Determine the [x, y] coordinate at the center of the cell enclosing the given text.  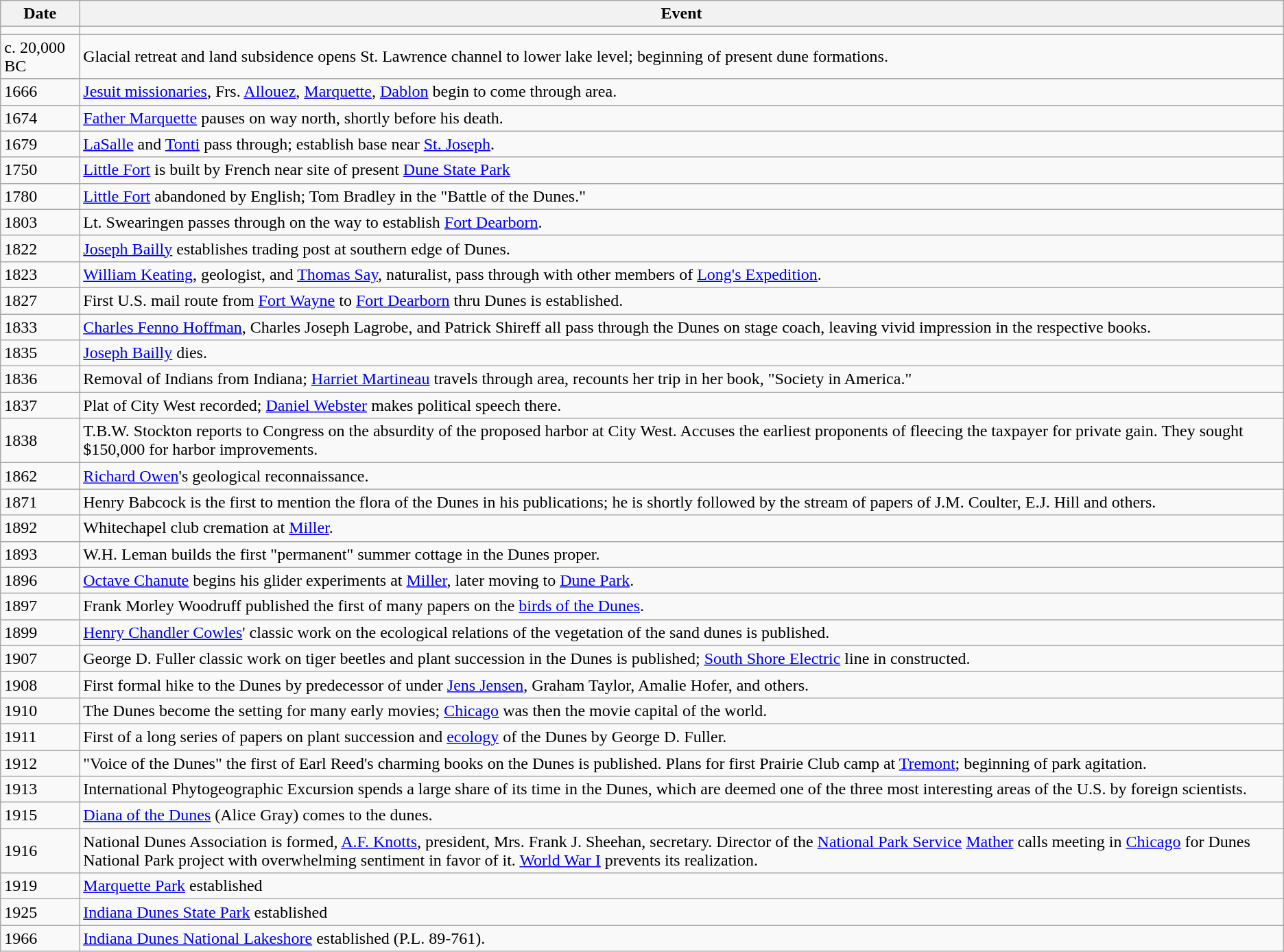
1862 [40, 476]
1912 [40, 763]
Octave Chanute begins his glider experiments at Miller, later moving to Dune Park. [682, 580]
1679 [40, 144]
Richard Owen's geological reconnaissance. [682, 476]
1837 [40, 405]
Joseph Bailly dies. [682, 353]
1750 [40, 170]
Little Fort is built by French near site of present Dune State Park [682, 170]
First U.S. mail route from Fort Wayne to Fort Dearborn thru Dunes is established. [682, 300]
1780 [40, 196]
Plat of City West recorded; Daniel Webster makes political speech there. [682, 405]
Whitechapel club cremation at Miller. [682, 528]
Little Fort abandoned by English; Tom Bradley in the "Battle of the Dunes." [682, 196]
1833 [40, 327]
William Keating, geologist, and Thomas Say, naturalist, pass through with other members of Long's Expedition. [682, 274]
1899 [40, 632]
Henry Chandler Cowles' classic work on the ecological relations of the vegetation of the sand dunes is published. [682, 632]
Jesuit missionaries, Frs. Allouez, Marquette, Dablon begin to come through area. [682, 92]
1913 [40, 789]
1836 [40, 379]
1896 [40, 580]
1893 [40, 554]
1835 [40, 353]
LaSalle and Tonti pass through; establish base near St. Joseph. [682, 144]
1871 [40, 502]
First formal hike to the Dunes by predecessor of under Jens Jensen, Graham Taylor, Amalie Hofer, and others. [682, 685]
Frank Morley Woodruff published the first of many papers on the birds of the Dunes. [682, 606]
Father Marquette pauses on way north, shortly before his death. [682, 118]
Event [682, 14]
1822 [40, 248]
1827 [40, 300]
1897 [40, 606]
Removal of Indians from Indiana; Harriet Martineau travels through area, recounts her trip in her book, "Society in America." [682, 379]
1966 [40, 938]
Indiana Dunes National Lakeshore established (P.L. 89-761). [682, 938]
Glacial retreat and land subsidence opens St. Lawrence channel to lower lake level; beginning of present dune formations. [682, 56]
Marquette Park established [682, 886]
1919 [40, 886]
1666 [40, 92]
W.H. Leman builds the first "permanent" summer cottage in the Dunes proper. [682, 554]
First of a long series of papers on plant succession and ecology of the Dunes by George D. Fuller. [682, 737]
The Dunes become the setting for many early movies; Chicago was then the movie capital of the world. [682, 711]
1803 [40, 222]
Lt. Swearingen passes through on the way to establish Fort Dearborn. [682, 222]
Indiana Dunes State Park established [682, 912]
1908 [40, 685]
1674 [40, 118]
Date [40, 14]
1823 [40, 274]
c. 20,000 BC [40, 56]
Joseph Bailly establishes trading post at southern edge of Dunes. [682, 248]
George D. Fuller classic work on tiger beetles and plant succession in the Dunes is published; South Shore Electric line in constructed. [682, 658]
1838 [40, 440]
1892 [40, 528]
1925 [40, 912]
1915 [40, 816]
1907 [40, 658]
1910 [40, 711]
1916 [40, 850]
1911 [40, 737]
Diana of the Dunes (Alice Gray) comes to the dunes. [682, 816]
